Scan for the cell matching the given text and deliver its [x, y] coordinate at center. 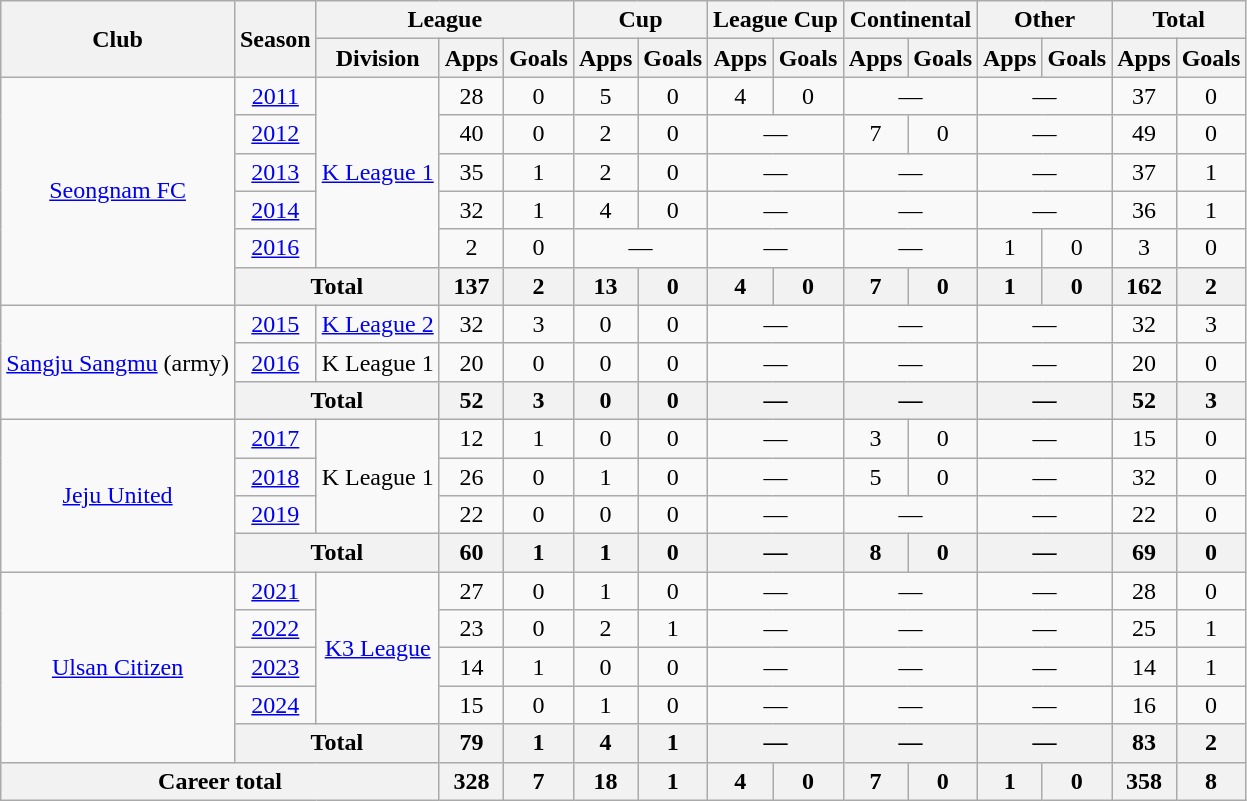
K League 2 [378, 324]
79 [471, 743]
Cup [640, 20]
2022 [275, 629]
2023 [275, 667]
83 [1144, 743]
2015 [275, 324]
2013 [275, 172]
49 [1144, 134]
60 [471, 553]
Division [378, 58]
2012 [275, 134]
K3 League [378, 648]
2021 [275, 591]
2019 [275, 515]
328 [471, 781]
Seongnam FC [118, 191]
Other [1045, 20]
Continental [910, 20]
Season [275, 39]
23 [471, 629]
2017 [275, 438]
Sangju Sangmu (army) [118, 362]
Career total [220, 781]
2011 [275, 96]
358 [1144, 781]
162 [1144, 286]
League Cup [776, 20]
2014 [275, 210]
16 [1144, 705]
2024 [275, 705]
27 [471, 591]
40 [471, 134]
13 [605, 286]
12 [471, 438]
25 [1144, 629]
69 [1144, 553]
2018 [275, 477]
137 [471, 286]
36 [1144, 210]
Jeju United [118, 495]
35 [471, 172]
26 [471, 477]
18 [605, 781]
Club [118, 39]
Ulsan Citizen [118, 667]
League [444, 20]
